Return the (x, y) coordinate for the center point of the cell that contains the specified text.  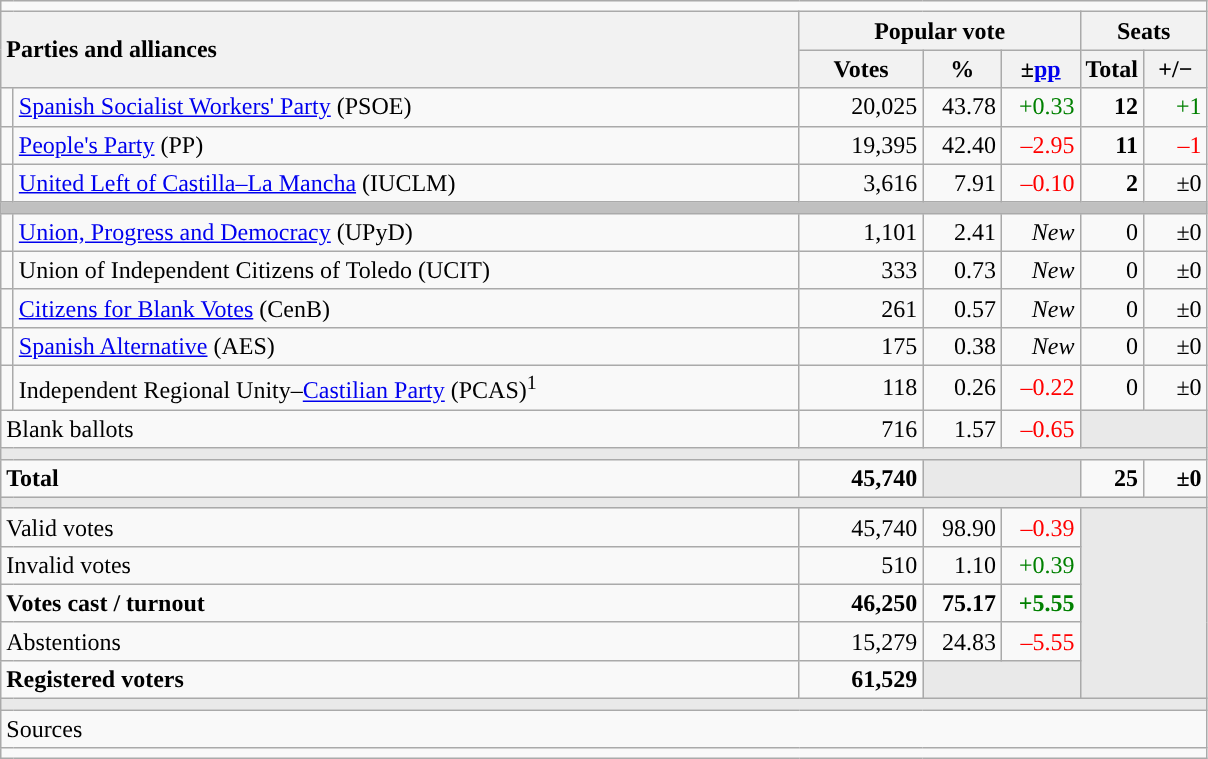
20,025 (861, 107)
175 (861, 346)
+0.33 (1040, 107)
2.41 (962, 232)
Sources (604, 729)
% (962, 69)
–0.10 (1040, 183)
1.10 (962, 565)
1.57 (962, 429)
–0.39 (1040, 527)
Registered voters (400, 679)
43.78 (962, 107)
98.90 (962, 527)
Citizens for Blank Votes (CenB) (406, 308)
Union, Progress and Democracy (UPyD) (406, 232)
15,279 (861, 641)
42.40 (962, 145)
±pp (1040, 69)
261 (861, 308)
716 (861, 429)
7.91 (962, 183)
Union of Independent Citizens of Toledo (UCIT) (406, 270)
People's Party (PP) (406, 145)
+0.39 (1040, 565)
Independent Regional Unity–Castilian Party (PCAS)1 (406, 388)
19,395 (861, 145)
Spanish Alternative (AES) (406, 346)
75.17 (962, 603)
0.38 (962, 346)
3,616 (861, 183)
Votes cast / turnout (400, 603)
61,529 (861, 679)
12 (1112, 107)
–5.55 (1040, 641)
1,101 (861, 232)
+5.55 (1040, 603)
–2.95 (1040, 145)
Popular vote (940, 31)
+1 (1176, 107)
–0.22 (1040, 388)
118 (861, 388)
–1 (1176, 145)
Invalid votes (400, 565)
333 (861, 270)
Blank ballots (400, 429)
Parties and alliances (400, 50)
0.26 (962, 388)
Seats (1144, 31)
25 (1112, 478)
+/− (1176, 69)
Spanish Socialist Workers' Party (PSOE) (406, 107)
Abstentions (400, 641)
0.73 (962, 270)
24.83 (962, 641)
46,250 (861, 603)
0.57 (962, 308)
2 (1112, 183)
–0.65 (1040, 429)
510 (861, 565)
Votes (861, 69)
Valid votes (400, 527)
United Left of Castilla–La Mancha (IUCLM) (406, 183)
11 (1112, 145)
